Find where the given text appears and provide that cell's center as [X, Y] coordinate. 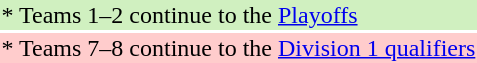
* Teams 7–8 continue to the Division 1 qualifiers [238, 48]
* Teams 1–2 continue to the Playoffs [238, 15]
